Capture the cell that displays the provided text and extract its (X, Y) central coordinate. 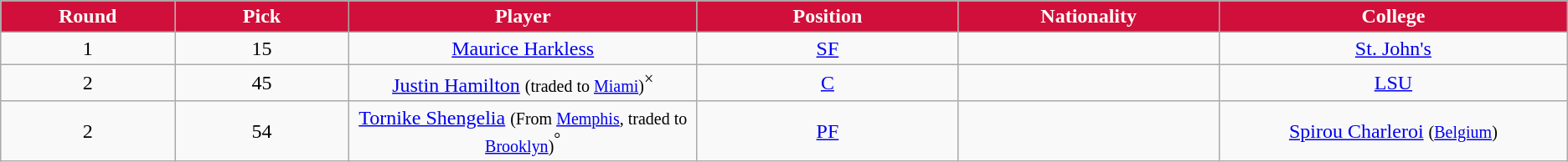
LSU (1394, 84)
Pick (262, 17)
54 (262, 131)
Maurice Harkless (523, 48)
Round (88, 17)
Player (523, 17)
SF (828, 48)
Nationality (1089, 17)
C (828, 84)
Position (828, 17)
Justin Hamilton (traded to Miami)× (523, 84)
45 (262, 84)
College (1394, 17)
1 (88, 48)
Tornike Shengelia (From Memphis, traded to Brooklyn)° (523, 131)
PF (828, 131)
Spirou Charleroi (Belgium) (1394, 131)
St. John's (1394, 48)
15 (262, 48)
